Output the (x, y) coordinate of the center of the cell containing the given text.  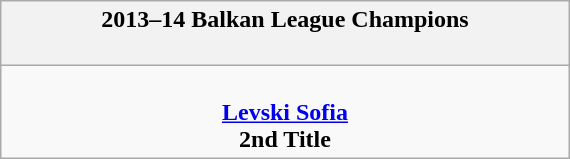
2013–14 Balkan League Champions (284, 34)
Levski Sofia2nd Title (284, 112)
